Provide the (x, y) coordinate of the cell's center where the given text is located.  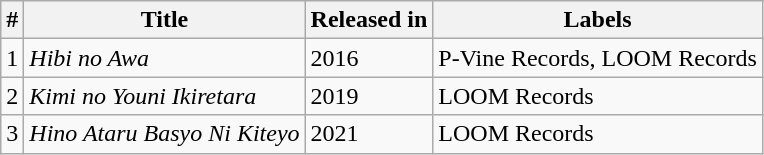
2019 (369, 96)
Title (164, 20)
1 (12, 58)
3 (12, 134)
2 (12, 96)
2016 (369, 58)
Released in (369, 20)
Kimi no Youni Ikiretara (164, 96)
P-Vine Records, LOOM Records (598, 58)
2021 (369, 134)
Labels (598, 20)
# (12, 20)
Hibi no Awa (164, 58)
Hino Ataru Basyo Ni Kiteyo (164, 134)
